From the cell containing the given text, extract its center point as (X, Y) coordinate. 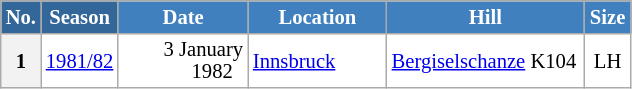
1 (21, 60)
Bergiselschanze K104 (486, 60)
Hill (486, 16)
Size (608, 16)
Season (80, 16)
1981/82 (80, 60)
Innsbruck (318, 60)
LH (608, 60)
No. (21, 16)
Location (318, 16)
Date (183, 16)
3 January 1982 (183, 60)
